Capture the cell that displays the provided text and extract its (x, y) central coordinate. 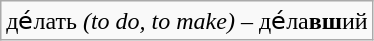
де́лать (to do, to make) – де́лавший (187, 21)
